Find where the given text appears and provide that cell's center as [X, Y] coordinate. 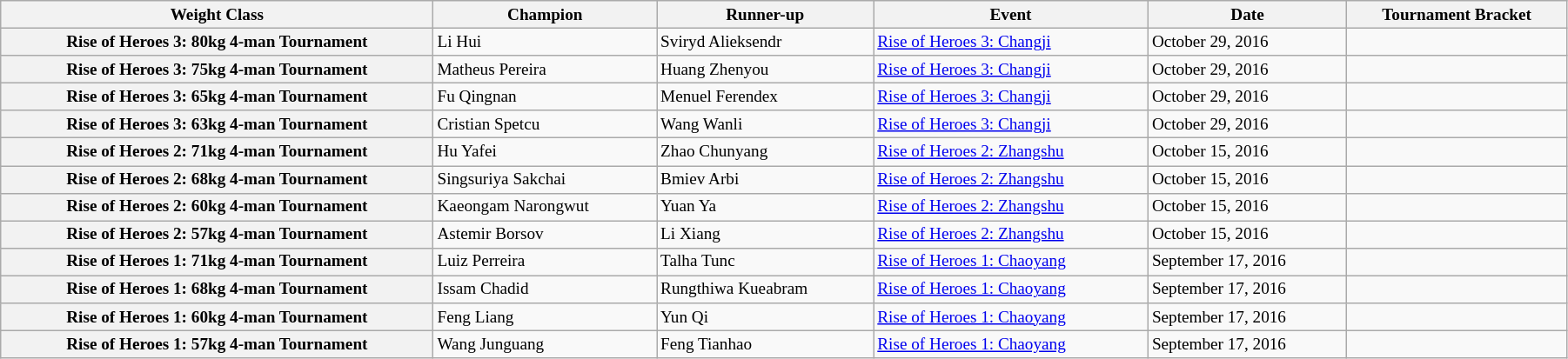
Feng Liang [545, 317]
Wang Wanli [766, 124]
Hu Yafei [545, 152]
Date [1247, 15]
Huang Zhenyou [766, 70]
Yuan Ya [766, 207]
Sviryd Alieksendr [766, 42]
Rise of Heroes 3: 75kg 4-man Tournament [218, 70]
Fu Qingnan [545, 96]
Feng Tianhao [766, 344]
Zhao Chunyang [766, 152]
Astemir Borsov [545, 235]
Rise of Heroes 3: 63kg 4-man Tournament [218, 124]
Li Hui [545, 42]
Kaeongam Narongwut [545, 207]
Luiz Perreira [545, 262]
Wang Junguang [545, 344]
Runner-up [766, 15]
Talha Tunc [766, 262]
Rise of Heroes 1: 57kg 4-man Tournament [218, 344]
Matheus Pereira [545, 70]
Menuel Ferendex [766, 96]
Rise of Heroes 2: 68kg 4-man Tournament [218, 179]
Rise of Heroes 1: 68kg 4-man Tournament [218, 289]
Rise of Heroes 2: 57kg 4-man Tournament [218, 235]
Weight Class [218, 15]
Bmiev Arbi [766, 179]
Cristian Spetcu [545, 124]
Singsuriya Sakchai [545, 179]
Rungthiwa Kueabram [766, 289]
Yun Qi [766, 317]
Issam Chadid [545, 289]
Rise of Heroes 2: 71kg 4-man Tournament [218, 152]
Rise of Heroes 1: 60kg 4-man Tournament [218, 317]
Event [1011, 15]
Champion [545, 15]
Tournament Bracket [1457, 15]
Rise of Heroes 2: 60kg 4-man Tournament [218, 207]
Li Xiang [766, 235]
Rise of Heroes 3: 65kg 4-man Tournament [218, 96]
Rise of Heroes 1: 71kg 4-man Tournament [218, 262]
Rise of Heroes 3: 80kg 4-man Tournament [218, 42]
